Output the (x, y) coordinate of the center of the cell containing the given text.  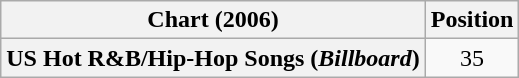
Position (472, 20)
US Hot R&B/Hip-Hop Songs (Billboard) (213, 58)
35 (472, 58)
Chart (2006) (213, 20)
